Determine the (x, y) coordinate at the center of the cell enclosing the given text.  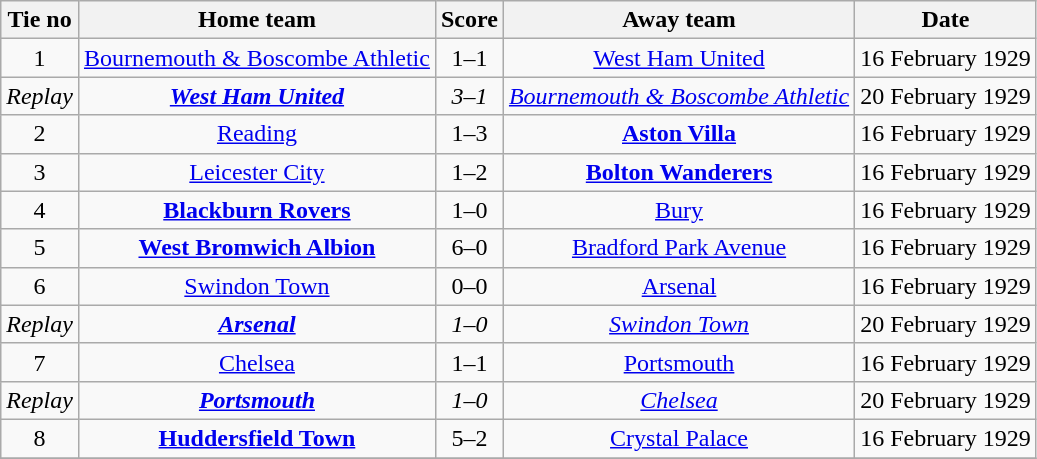
Bury (678, 210)
Score (469, 20)
Reading (256, 134)
7 (40, 362)
8 (40, 438)
6–0 (469, 248)
1–3 (469, 134)
Huddersfield Town (256, 438)
2 (40, 134)
3–1 (469, 96)
West Bromwich Albion (256, 248)
Bradford Park Avenue (678, 248)
5 (40, 248)
6 (40, 286)
Bolton Wanderers (678, 172)
Date (946, 20)
Leicester City (256, 172)
Aston Villa (678, 134)
Blackburn Rovers (256, 210)
Tie no (40, 20)
Home team (256, 20)
4 (40, 210)
Away team (678, 20)
3 (40, 172)
1 (40, 58)
0–0 (469, 286)
5–2 (469, 438)
1–2 (469, 172)
Crystal Palace (678, 438)
